Detect which cell encompasses the target text, then output its [X, Y] center coordinate. 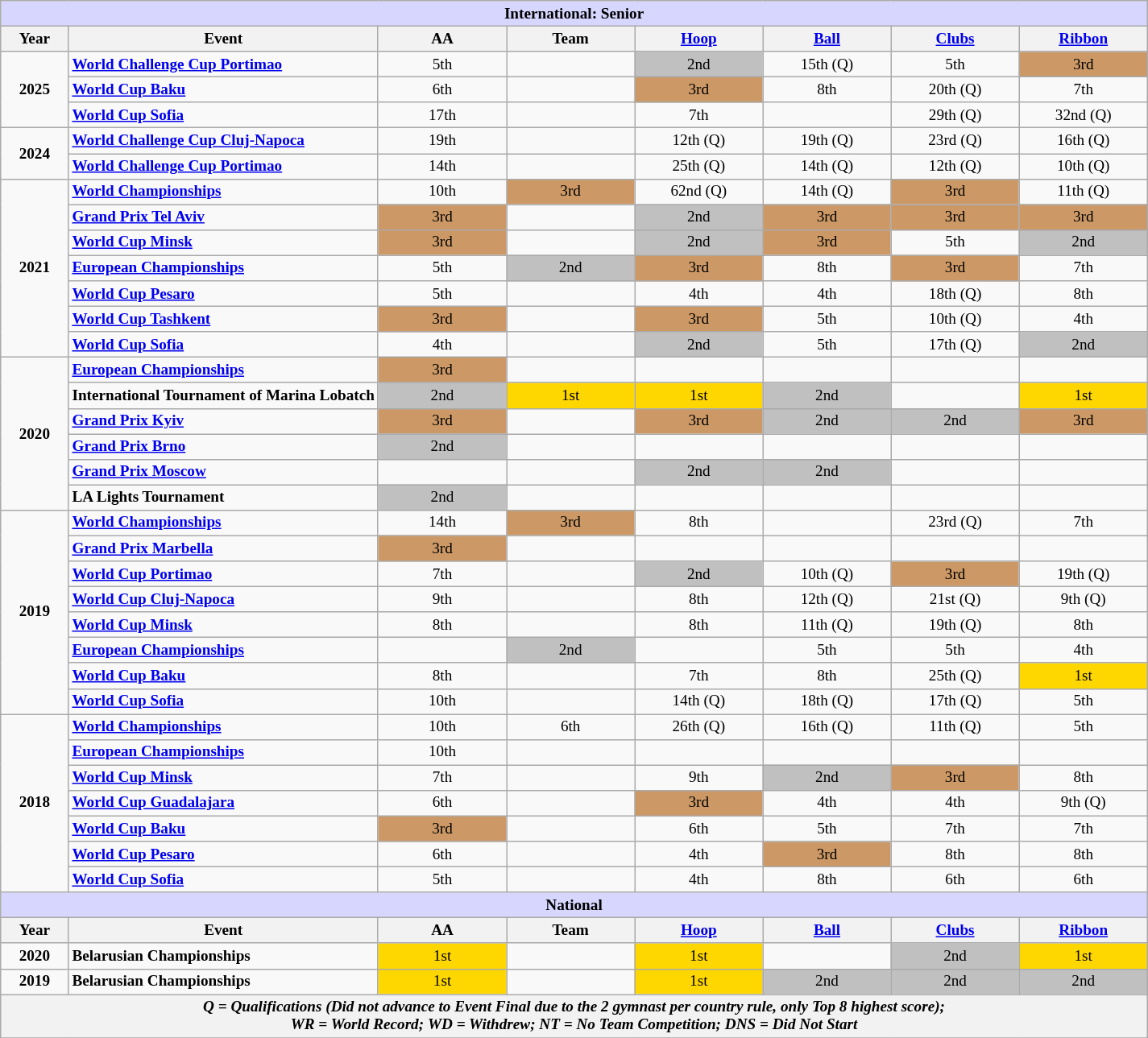
2024 [35, 153]
World Cup Cluj-Napoca [224, 599]
2021 [35, 267]
17th [441, 115]
Grand Prix Marbella [224, 548]
32nd (Q) [1083, 115]
Grand Prix Brno [224, 446]
National [574, 905]
World Cup Portimao [224, 574]
International Tournament of Marina Lobatch [224, 395]
Grand Prix Kyiv [224, 421]
World Cup Guadalajara [224, 803]
World Cup Tashkent [224, 319]
21st (Q) [955, 599]
19th [441, 141]
Grand Prix Moscow [224, 472]
LA Lights Tournament [224, 498]
29th (Q) [955, 115]
62nd (Q) [699, 192]
15th (Q) [827, 64]
2025 [35, 90]
2018 [35, 802]
Grand Prix Tel Aviv [224, 217]
International: Senior [574, 14]
World Challenge Cup Cluj-Napoca [224, 141]
20th (Q) [955, 89]
26th (Q) [699, 726]
